Search for the cell housing the specified text and yield its [X, Y] center coordinate. 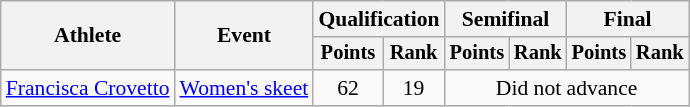
19 [414, 88]
Francisca Crovetto [88, 88]
Athlete [88, 36]
62 [348, 88]
Women's skeet [244, 88]
Semifinal [506, 19]
Final [628, 19]
Event [244, 36]
Did not advance [567, 88]
Qualification [378, 19]
